Return the [X, Y] coordinate for the center point of the cell that contains the specified text.  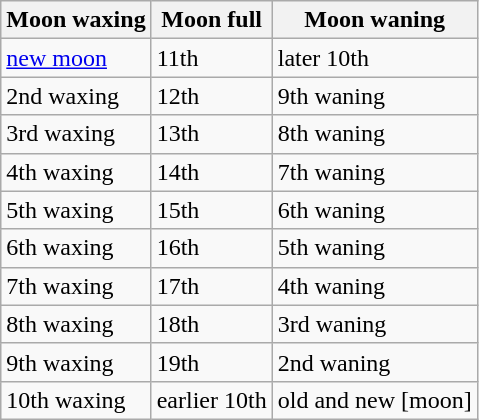
10th waxing [76, 400]
later 10th [374, 58]
7th waxing [76, 286]
8th waning [374, 134]
4th waxing [76, 172]
5th waxing [76, 210]
4th waning [374, 286]
2nd waning [374, 362]
Moon full [212, 20]
6th waxing [76, 248]
17th [212, 286]
18th [212, 324]
11th [212, 58]
Moon waxing [76, 20]
15th [212, 210]
5th waning [374, 248]
old and new [moon] [374, 400]
new moon [76, 58]
13th [212, 134]
12th [212, 96]
earlier 10th [212, 400]
14th [212, 172]
3rd waning [374, 324]
9th waxing [76, 362]
8th waxing [76, 324]
9th waning [374, 96]
7th waning [374, 172]
2nd waxing [76, 96]
6th waning [374, 210]
Moon waning [374, 20]
3rd waxing [76, 134]
16th [212, 248]
19th [212, 362]
